Output the (X, Y) coordinate of the center of the cell containing the given text.  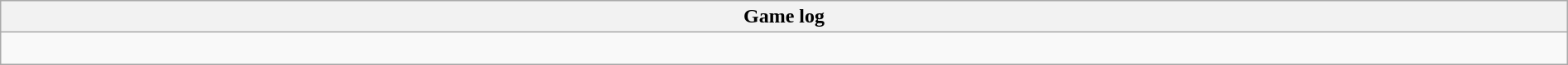
Game log (784, 17)
